Determine the (x, y) coordinate at the center of the cell enclosing the given text.  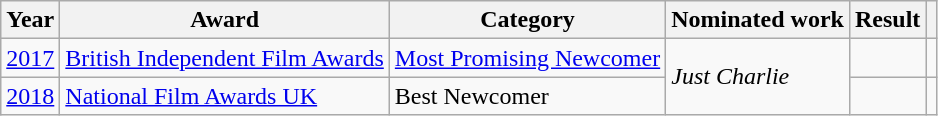
Nominated work (758, 20)
Just Charlie (758, 77)
British Independent Film Awards (225, 58)
Year (30, 20)
2017 (30, 58)
Best Newcomer (527, 96)
Most Promising Newcomer (527, 58)
National Film Awards UK (225, 96)
2018 (30, 96)
Award (225, 20)
Result (887, 20)
Category (527, 20)
